Return (X, Y) of the center of cell containing provided text 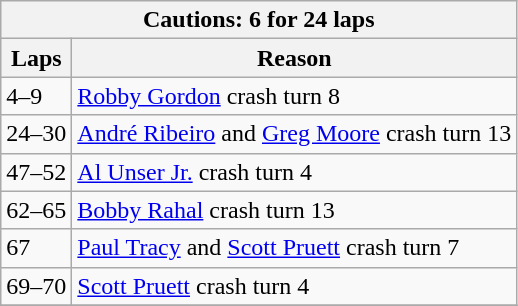
Al Unser Jr. crash turn 4 (294, 172)
4–9 (36, 96)
Reason (294, 58)
47–52 (36, 172)
67 (36, 248)
Bobby Rahal crash turn 13 (294, 210)
André Ribeiro and Greg Moore crash turn 13 (294, 134)
62–65 (36, 210)
Paul Tracy and Scott Pruett crash turn 7 (294, 248)
Robby Gordon crash turn 8 (294, 96)
Cautions: 6 for 24 laps (259, 20)
69–70 (36, 286)
Laps (36, 58)
Scott Pruett crash turn 4 (294, 286)
24–30 (36, 134)
